Search for the cell housing the specified text and yield its [x, y] center coordinate. 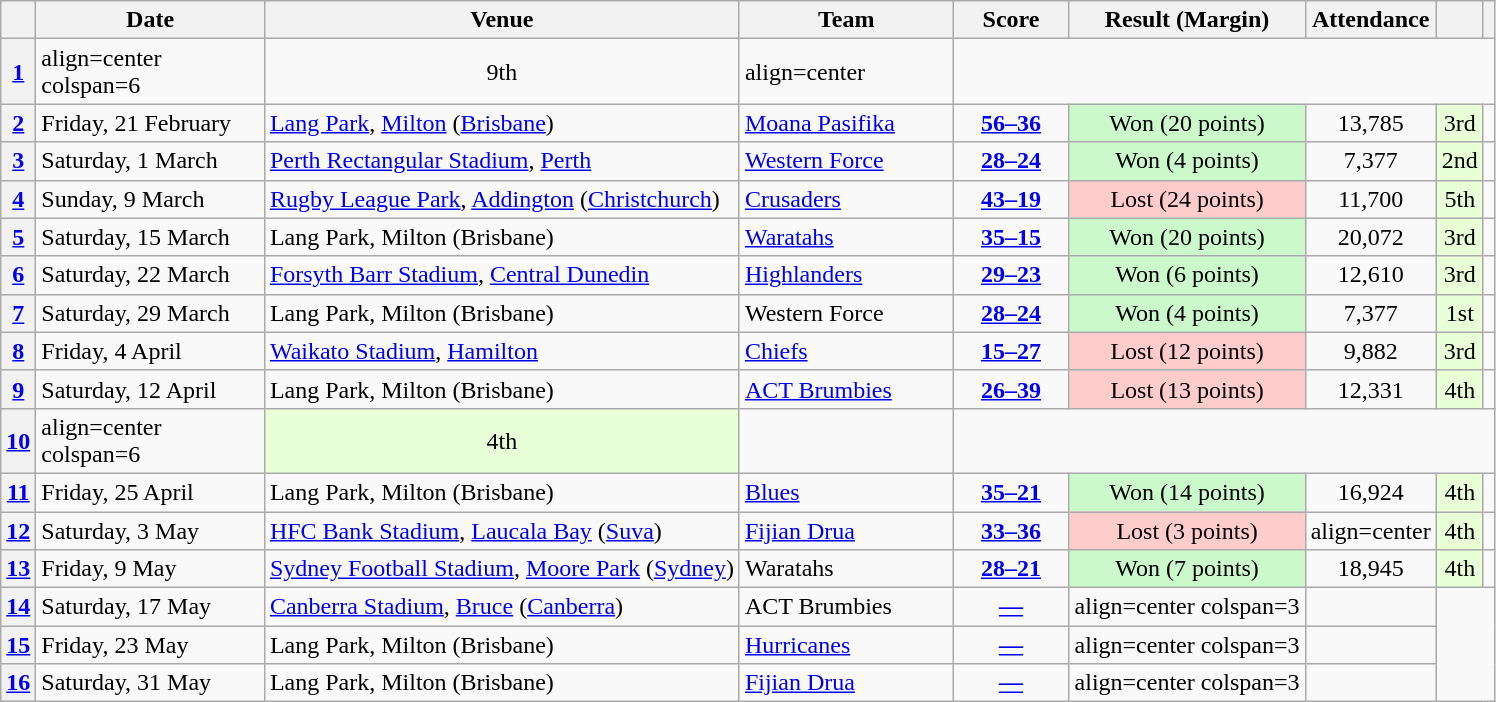
Friday, 4 April [150, 351]
Perth Rectangular Stadium, Perth [502, 161]
Lost (12 points) [1187, 351]
12,331 [1370, 389]
Saturday, 31 May [150, 683]
Venue [502, 20]
Saturday, 15 March [150, 237]
9 [18, 389]
Chiefs [846, 351]
Friday, 23 May [150, 645]
Canberra Stadium, Bruce (Canberra) [502, 607]
Saturday, 22 March [150, 275]
28–21 [1011, 569]
Rugby League Park, Addington (Christchurch) [502, 199]
20,072 [1370, 237]
14 [18, 607]
5th [1460, 199]
5 [18, 237]
HFC Bank Stadium, Laucala Bay (Suva) [502, 531]
29–23 [1011, 275]
8 [18, 351]
15–27 [1011, 351]
11 [18, 492]
Blues [846, 492]
16,924 [1370, 492]
9th [502, 72]
Waikato Stadium, Hamilton [502, 351]
13,785 [1370, 123]
12 [18, 531]
Lost (13 points) [1187, 389]
Date [150, 20]
1 [18, 72]
15 [18, 645]
13 [18, 569]
Lost (3 points) [1187, 531]
Won (6 points) [1187, 275]
Saturday, 1 March [150, 161]
Forsyth Barr Stadium, Central Dunedin [502, 275]
26–39 [1011, 389]
35–15 [1011, 237]
Team [846, 20]
9,882 [1370, 351]
Won (7 points) [1187, 569]
Attendance [1370, 20]
Result (Margin) [1187, 20]
Hurricanes [846, 645]
Sunday, 9 March [150, 199]
Saturday, 3 May [150, 531]
4 [18, 199]
Saturday, 29 March [150, 313]
6 [18, 275]
2nd [1460, 161]
Friday, 21 February [150, 123]
Moana Pasifika [846, 123]
10 [18, 440]
Highlanders [846, 275]
12,610 [1370, 275]
43–19 [1011, 199]
56–36 [1011, 123]
35–21 [1011, 492]
Won (14 points) [1187, 492]
7 [18, 313]
11,700 [1370, 199]
Sydney Football Stadium, Moore Park (Sydney) [502, 569]
Friday, 9 May [150, 569]
Friday, 25 April [150, 492]
Crusaders [846, 199]
33–36 [1011, 531]
18,945 [1370, 569]
Saturday, 17 May [150, 607]
Lost (24 points) [1187, 199]
1st [1460, 313]
16 [18, 683]
Saturday, 12 April [150, 389]
Score [1011, 20]
2 [18, 123]
3 [18, 161]
